Determine the [x, y] coordinate at the center of the cell enclosing the given text.  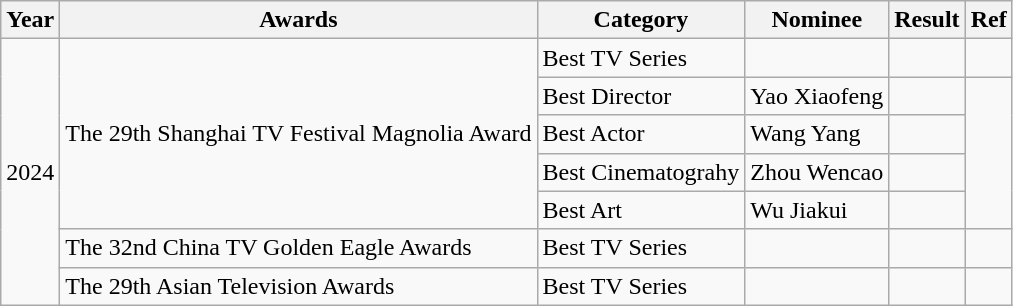
Best Director [641, 96]
The 29th Asian Television Awards [298, 286]
Best Art [641, 210]
Awards [298, 20]
Category [641, 20]
The 29th Shanghai TV Festival Magnolia Award [298, 134]
Wu Jiakui [817, 210]
Nominee [817, 20]
Best Actor [641, 134]
The 32nd China TV Golden Eagle Awards [298, 248]
Year [30, 20]
2024 [30, 172]
Result [927, 20]
Zhou Wencao [817, 172]
Yao Xiaofeng [817, 96]
Ref [988, 20]
Wang Yang [817, 134]
Best Cinematograhy [641, 172]
